Return [x, y] of the center of cell containing provided text 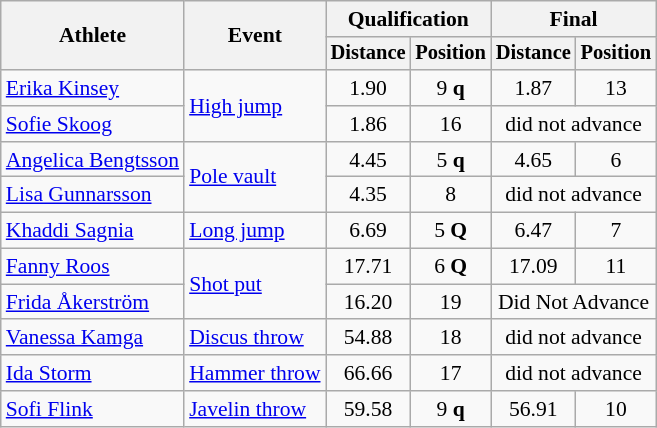
Lisa Gunnarsson [92, 195]
Hammer throw [254, 373]
17 [450, 373]
Angelica Bengtsson [92, 160]
19 [450, 302]
Shot put [254, 284]
Athlete [92, 36]
Qualification [408, 19]
16 [450, 124]
17.09 [534, 267]
Erika Kinsey [92, 88]
17.71 [368, 267]
Vanessa Kamga [92, 338]
Sofie Skoog [92, 124]
4.35 [368, 195]
6.47 [534, 231]
Long jump [254, 231]
6 [616, 160]
Sofi Flink [92, 409]
Discus throw [254, 338]
High jump [254, 106]
8 [450, 195]
Pole vault [254, 178]
59.58 [368, 409]
Event [254, 36]
13 [616, 88]
66.66 [368, 373]
10 [616, 409]
5 q [450, 160]
1.86 [368, 124]
Frida Åkerström [92, 302]
4.65 [534, 160]
Did Not Advance [574, 302]
Ida Storm [92, 373]
Fanny Roos [92, 267]
1.90 [368, 88]
18 [450, 338]
Final [574, 19]
56.91 [534, 409]
16.20 [368, 302]
Javelin throw [254, 409]
5 Q [450, 231]
Khaddi Sagnia [92, 231]
11 [616, 267]
6 Q [450, 267]
54.88 [368, 338]
4.45 [368, 160]
6.69 [368, 231]
1.87 [534, 88]
7 [616, 231]
